Find where the given text appears and provide that cell's center as [x, y] coordinate. 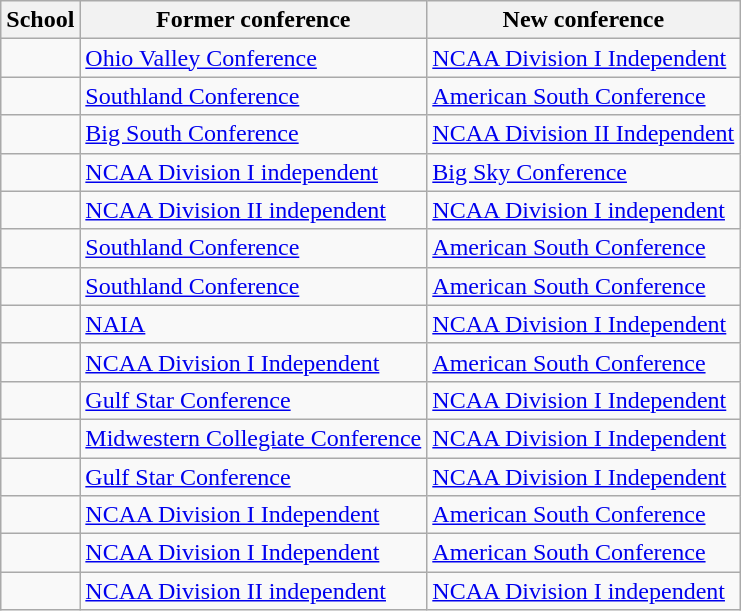
Big South Conference [254, 134]
NAIA [254, 324]
Former conference [254, 20]
School [40, 20]
Midwestern Collegiate Conference [254, 438]
NCAA Division II Independent [584, 134]
Big Sky Conference [584, 172]
New conference [584, 20]
Ohio Valley Conference [254, 58]
